Output the (X, Y) coordinate of the center of the cell containing the given text.  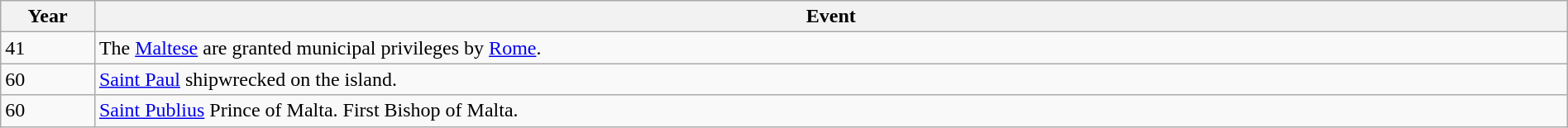
The Maltese are granted municipal privileges by Rome. (830, 48)
Event (830, 17)
Saint Publius Prince of Malta. First Bishop of Malta. (830, 111)
Saint Paul shipwrecked on the island. (830, 79)
Year (48, 17)
41 (48, 48)
